Capture the cell that displays the provided text and extract its (x, y) central coordinate. 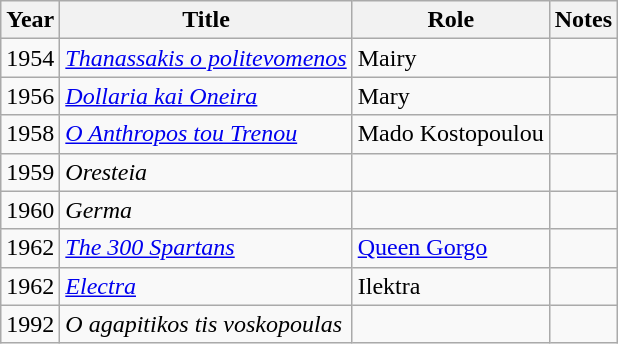
1954 (30, 58)
Thanassakis o politevomenos (206, 58)
Queen Gorgo (450, 248)
1956 (30, 96)
Mairy (450, 58)
Year (30, 20)
1959 (30, 172)
Germa (206, 210)
Electra (206, 286)
O agapitikos tis voskopoulas (206, 324)
O Anthropos tou Trenou (206, 134)
1960 (30, 210)
1958 (30, 134)
Oresteia (206, 172)
Mary (450, 96)
Mado Kostopoulou (450, 134)
Role (450, 20)
Notes (583, 20)
1992 (30, 324)
Dollaria kai Oneira (206, 96)
Ilektra (450, 286)
The 300 Spartans (206, 248)
Title (206, 20)
